From the cell containing the given text, extract its center point as [x, y] coordinate. 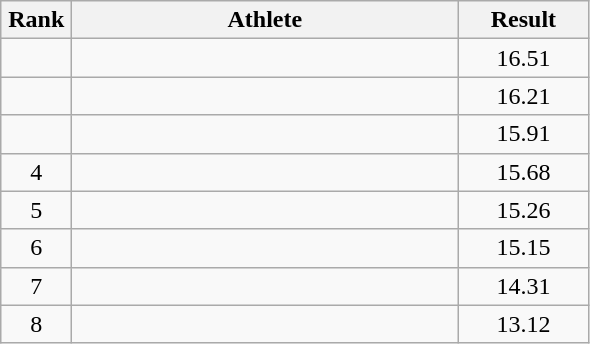
14.31 [524, 286]
Athlete [265, 20]
16.21 [524, 96]
4 [36, 172]
15.91 [524, 134]
15.26 [524, 210]
7 [36, 286]
15.15 [524, 248]
5 [36, 210]
8 [36, 324]
Rank [36, 20]
13.12 [524, 324]
6 [36, 248]
Result [524, 20]
16.51 [524, 58]
15.68 [524, 172]
